For the text-containing cell, return its midpoint in [x, y] coordinate format. 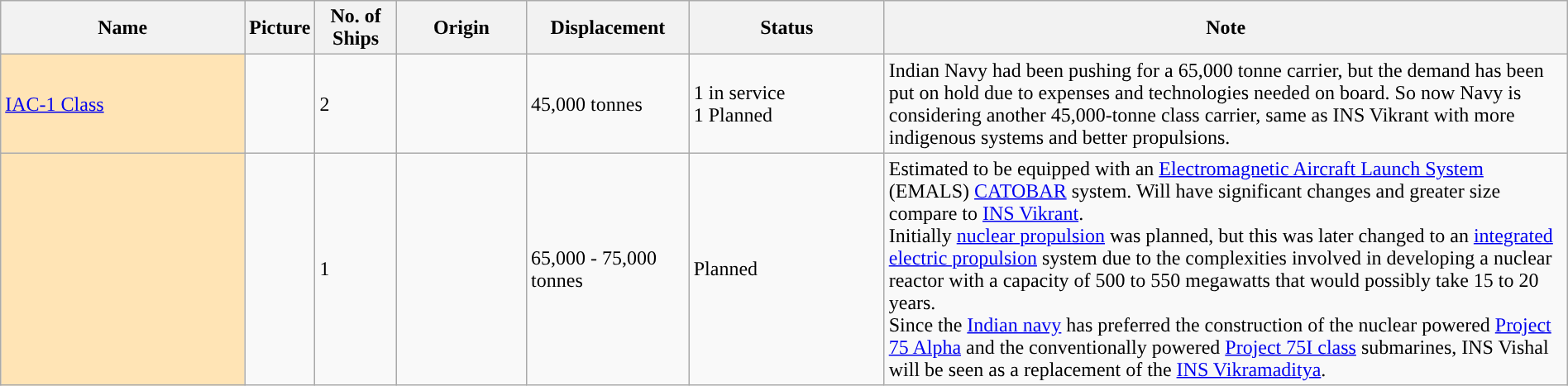
1 [356, 269]
Status [786, 28]
45,000 tonnes [609, 104]
2 [356, 104]
65,000 - 75,000 tonnes [609, 269]
1 in service 1 Planned [786, 104]
Displacement [609, 28]
Planned [786, 269]
Origin [461, 28]
No. of Ships [356, 28]
IAC-1 Class [122, 104]
Name [122, 28]
Picture [280, 28]
Note [1226, 28]
